Detect which cell encompasses the target text, then output its (x, y) center coordinate. 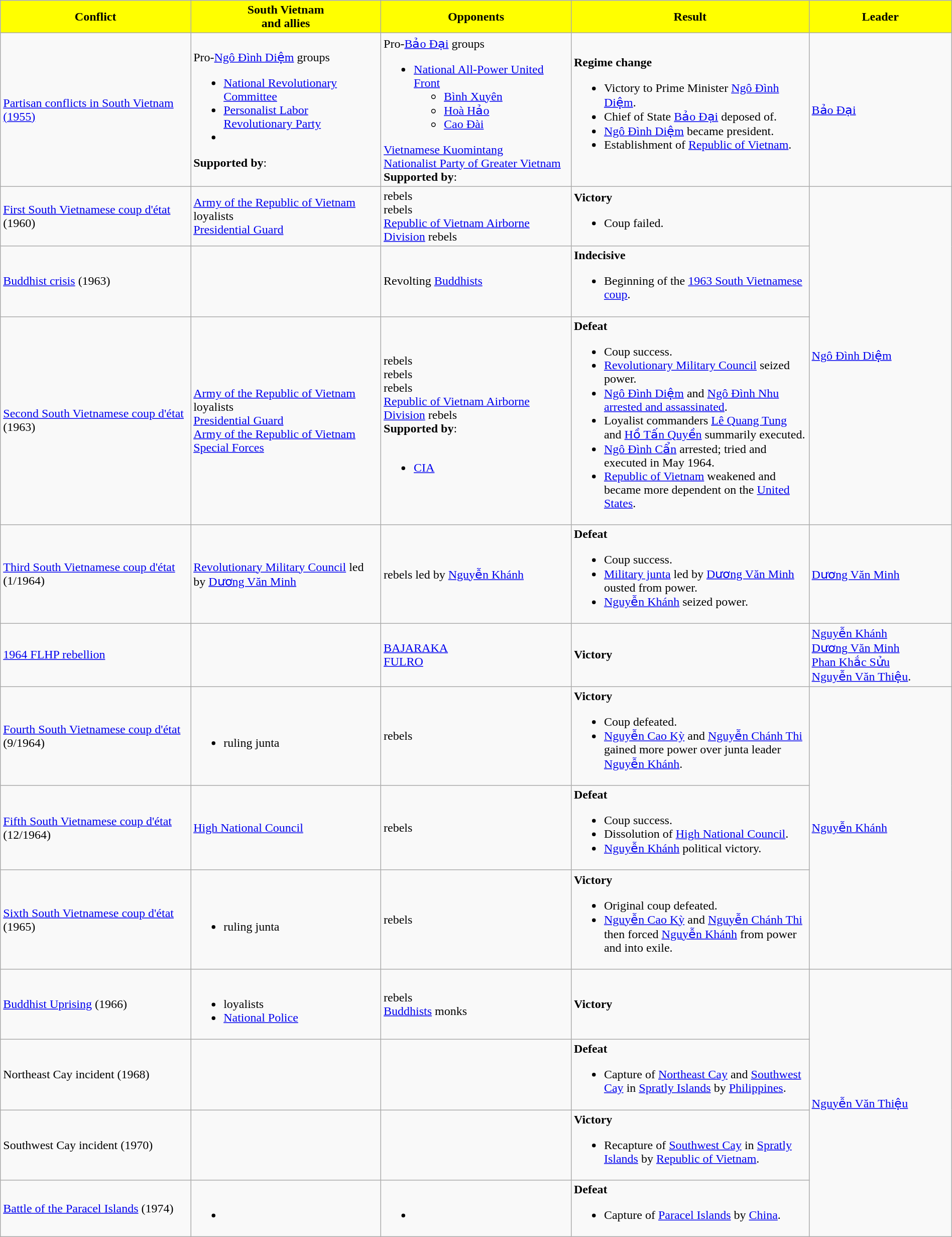
DefeatCoup success.Dissolution of High National Council.Nguyễn Khánh political victory. (690, 828)
Leader (880, 17)
VictoryRecapture of Southwest Cay in Spratly Islands by Republic of Vietnam. (690, 1145)
Pro-Ngô Đình Diệm groups National Revolutionary Committee Personalist Labor Revolutionary PartySupported by: (286, 109)
Battle of the Paracel Islands (1974) (95, 1208)
Buddhist crisis (1963) (95, 281)
Third South Vietnamese coup d'état (1/1964) (95, 575)
VictoryOriginal coup defeated.Nguyễn Cao Kỳ and Nguyễn Chánh Thi then forced Nguyễn Khánh from power and into exile. (690, 919)
rebels led by Nguyễn Khánh (476, 575)
Sixth South Vietnamese coup d'état (1965) (95, 919)
Revolutionary Military Council led by Dương Văn Minh (286, 575)
rebels rebels Republic of Vietnam Airborne Division rebels (476, 216)
Army of the Republic of Vietnam loyalists Presidential Guard Army of the Republic of Vietnam Special Forces (286, 421)
Opponents (476, 17)
DefeatCoup success.Military junta led by Dương Văn Minh ousted from power.Nguyễn Khánh seized power. (690, 575)
Partisan conflicts in South Vietnam (1955) (95, 109)
High National Council (286, 828)
Army of the Republic of Vietnam loyalists Presidential Guard (286, 216)
Ngô Đình Diệm (880, 356)
Conflict (95, 17)
IndecisiveBeginning of the 1963 South Vietnamese coup. (690, 281)
rebels Buddhists monks (476, 1004)
First South Vietnamese coup d'état (1960) (95, 216)
Fourth South Vietnamese coup d'état (9/1964) (95, 736)
Second South Vietnamese coup d'état (1963) (95, 421)
Bảo Đại (880, 109)
DefeatCapture of Northeast Cay and Southwest Cay in Spratly Islands by Philippines. (690, 1074)
Pro-Bảo Đại groups National All-Power United Front Bình Xuyên Hoà Hảo Cao Đài Vietnamese Kuomintang Nationalist Party of Greater VietnamSupported by: (476, 109)
loyalists National Police (286, 1004)
Fifth South Vietnamese coup d'état (12/1964) (95, 828)
rebels rebels rebels Republic of Vietnam Airborne Division rebelsSupported by: CIA (476, 421)
1964 FLHP rebellion (95, 655)
Nguyễn Khánh (880, 828)
Revolting Buddhists (476, 281)
Result (690, 17)
South Vietnamand allies (286, 17)
DefeatCapture of Paracel Islands by China. (690, 1208)
Nguyễn Khánh Dương Văn Minh Phan Khắc Sửu Nguyễn Văn Thiệu. (880, 655)
Nguyễn Văn Thiệu (880, 1103)
BAJARAKAFULRO (476, 655)
VictoryCoup defeated.Nguyễn Cao Kỳ and Nguyễn Chánh Thi gained more power over junta leader Nguyễn Khánh. (690, 736)
Northeast Cay incident (1968) (95, 1074)
Southwest Cay incident (1970) (95, 1145)
Buddhist Uprising (1966) (95, 1004)
VictoryCoup failed. (690, 216)
Dương Văn Minh (880, 575)
